Return (X, Y) of the center of cell containing provided text 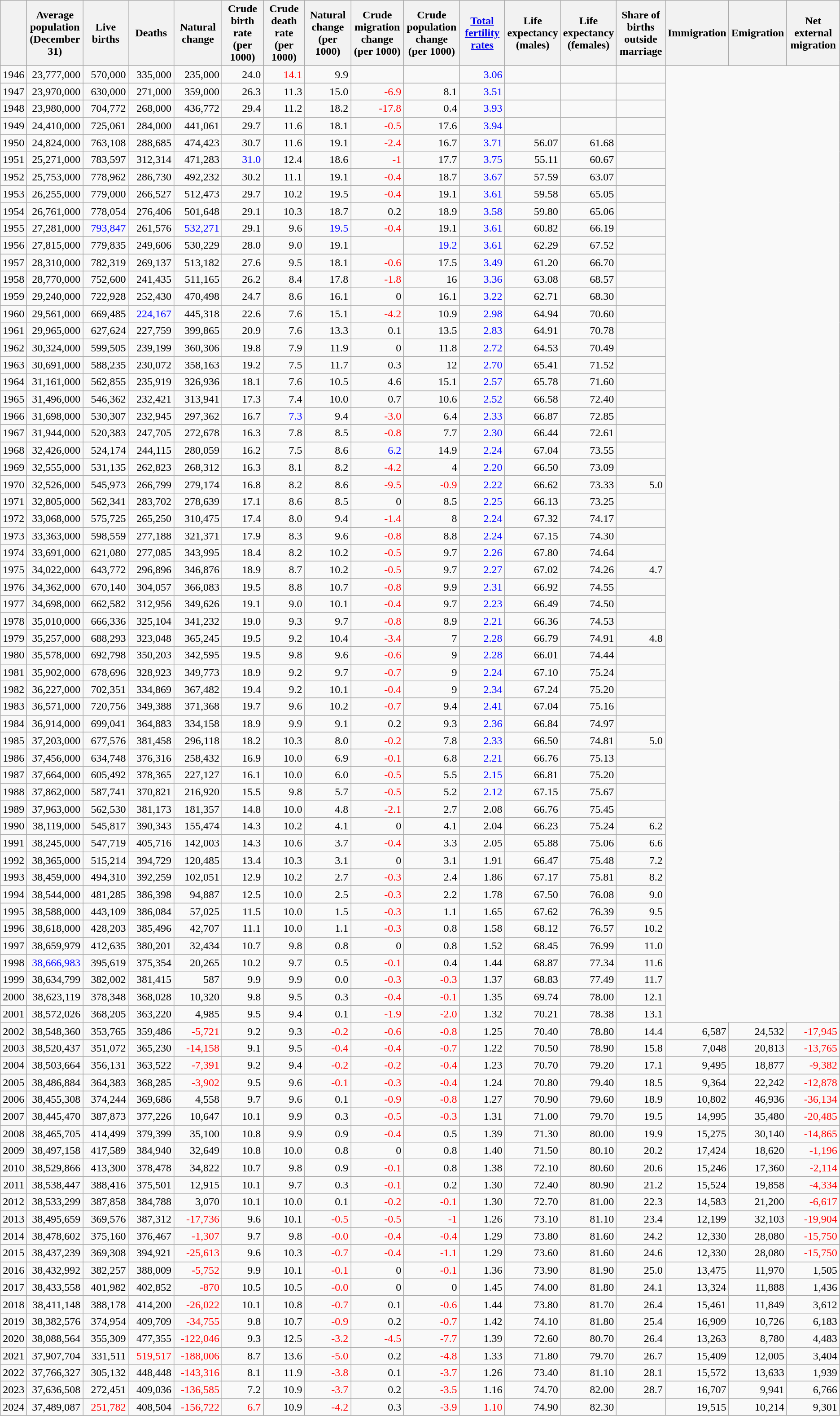
Crude migration change (per 1000) (377, 33)
401,982 (106, 1287)
38,529,866 (55, 1168)
382,257 (106, 1270)
251,782 (106, 1407)
68.87 (533, 963)
272,451 (106, 1390)
312,314 (151, 160)
1952 (13, 177)
2.30 (482, 433)
65.06 (588, 211)
1999 (13, 980)
380,201 (151, 946)
74.91 (588, 638)
9,941 (757, 1390)
378,365 (151, 775)
1978 (13, 621)
18.6 (328, 160)
283,702 (151, 501)
1970 (13, 484)
12,915 (197, 1185)
71.50 (533, 1151)
82.00 (588, 1390)
2.72 (482, 348)
22.6 (242, 314)
2011 (13, 1185)
599,505 (106, 348)
545,817 (106, 826)
75.13 (588, 758)
385,496 (151, 929)
575,725 (106, 518)
80.60 (588, 1168)
19,858 (757, 1185)
1.37 (482, 980)
2019 (13, 1321)
8 (432, 518)
38,659,979 (55, 946)
268,000 (151, 109)
1.35 (482, 997)
720,756 (106, 706)
30.2 (242, 177)
32,103 (757, 1219)
76.57 (588, 929)
3.71 (482, 143)
377,226 (151, 1117)
363,220 (151, 1014)
334,158 (197, 723)
-14,865 (813, 1134)
-2,114 (813, 1168)
280,059 (197, 450)
1994 (13, 894)
Live births (106, 33)
19,515 (697, 1407)
38,245,000 (55, 843)
297,362 (197, 416)
512,473 (197, 194)
2.70 (482, 365)
481,285 (106, 894)
14.8 (242, 809)
3,404 (813, 1356)
13,475 (697, 1270)
387,858 (106, 1202)
35,480 (757, 1117)
80.00 (588, 1134)
32,426,000 (55, 450)
10,726 (757, 1321)
-1.4 (377, 518)
-20,485 (813, 1117)
349,388 (151, 706)
2.05 (482, 843)
76.99 (588, 946)
11.5 (242, 912)
2006 (13, 1100)
7 (432, 638)
394,729 (151, 860)
3,070 (197, 1202)
405,716 (151, 843)
38,588,000 (55, 912)
350,203 (151, 655)
68.30 (588, 297)
77.49 (588, 980)
1971 (13, 501)
2.12 (482, 792)
26.2 (242, 280)
38,437,239 (55, 1253)
25.4 (641, 1321)
1.78 (482, 894)
1.25 (482, 1031)
11.2 (284, 109)
66.23 (533, 826)
3.67 (482, 177)
1988 (13, 792)
3.58 (482, 211)
Natural change (per 1000) (328, 33)
10,647 (197, 1117)
-136,585 (197, 1390)
1976 (13, 587)
Crude birth rate (per 1000) (242, 33)
2.15 (482, 775)
24.6 (641, 1253)
328,923 (151, 672)
1.27 (482, 1100)
310,475 (197, 518)
35,257,000 (55, 638)
6.6 (641, 843)
1950 (13, 143)
73.09 (588, 467)
81.90 (588, 1270)
74.30 (588, 535)
471,283 (197, 160)
26,761,000 (55, 211)
375,160 (106, 1236)
32,649 (197, 1151)
441,061 (197, 126)
276,406 (151, 211)
296,118 (197, 741)
1961 (13, 331)
65.41 (533, 365)
-3.8 (328, 1373)
408,504 (151, 1407)
38,503,664 (55, 1065)
349,773 (197, 672)
409,036 (151, 1390)
477,355 (151, 1338)
-3.5 (432, 1390)
31,944,000 (55, 433)
-14,158 (197, 1048)
1.36 (482, 1270)
15.0 (328, 92)
78.90 (588, 1048)
13,263 (697, 1338)
366,083 (197, 587)
778,054 (106, 211)
67.52 (588, 245)
61.20 (533, 263)
5.2 (432, 792)
1.42 (482, 1321)
2.4 (432, 877)
1982 (13, 689)
399,865 (197, 331)
70.49 (588, 348)
Emigration (757, 33)
6.4 (432, 416)
-4,334 (813, 1185)
10,802 (697, 1100)
38,445,470 (55, 1117)
38,533,299 (55, 1202)
38,465,705 (55, 1134)
-1.9 (377, 1014)
587,741 (106, 792)
448,448 (151, 1373)
35,010,000 (55, 621)
34,022,000 (55, 570)
1.23 (482, 1065)
2.31 (482, 587)
351,072 (106, 1048)
-17,945 (813, 1031)
Natural change (197, 33)
378,478 (151, 1168)
3.22 (482, 297)
120,485 (197, 860)
16,707 (697, 1390)
70.50 (533, 1048)
358,163 (197, 365)
26,255,000 (55, 194)
2023 (13, 1390)
70.90 (533, 1100)
3.49 (482, 263)
36,914,000 (55, 723)
1979 (13, 638)
376,467 (151, 1236)
19.8 (242, 348)
670,140 (106, 587)
37,862,000 (55, 792)
375,501 (151, 1185)
1955 (13, 228)
1972 (13, 518)
17.5 (432, 263)
725,061 (106, 126)
782,319 (106, 263)
1957 (13, 263)
66.79 (533, 638)
-34,755 (197, 1321)
21,200 (757, 1202)
752,600 (106, 280)
142,003 (197, 843)
369,308 (106, 1253)
80.70 (588, 1338)
62.71 (533, 297)
436,772 (197, 109)
28.7 (641, 1390)
30.7 (242, 143)
386,398 (151, 894)
66.49 (533, 604)
70.21 (533, 1014)
387,873 (106, 1117)
1,505 (813, 1270)
38,634,799 (55, 980)
20,813 (757, 1048)
37,636,508 (55, 1390)
342,595 (197, 655)
70.78 (588, 331)
14,995 (697, 1117)
73.10 (533, 1219)
-3.4 (377, 638)
2013 (13, 1219)
34,698,000 (55, 604)
1968 (13, 450)
545,973 (106, 484)
669,485 (106, 314)
66.01 (533, 655)
78.38 (588, 1014)
1990 (13, 826)
3.93 (482, 109)
75.81 (588, 877)
778,962 (106, 177)
73.33 (588, 484)
392,259 (151, 877)
349,626 (197, 604)
65.78 (533, 382)
38,544,000 (55, 894)
36,571,000 (55, 706)
38,618,000 (55, 929)
67.62 (533, 912)
7,048 (697, 1048)
-26,022 (197, 1304)
2010 (13, 1168)
28,310,000 (55, 263)
17.8 (328, 280)
353,765 (106, 1031)
367,482 (197, 689)
325,104 (151, 621)
12.9 (242, 877)
38,459,000 (55, 877)
66.62 (533, 484)
18.4 (242, 553)
37,664,000 (55, 775)
2018 (13, 1304)
30,324,000 (55, 348)
2.20 (482, 467)
1.31 (482, 1117)
34,822 (197, 1168)
73.90 (533, 1270)
81.00 (588, 1202)
374,244 (106, 1100)
2002 (13, 1031)
244,115 (151, 450)
1967 (13, 433)
24.0 (242, 75)
266,799 (151, 484)
305,132 (106, 1373)
73.60 (533, 1253)
699,041 (106, 723)
2.41 (482, 706)
288,685 (151, 143)
492,232 (197, 177)
30,691,000 (55, 365)
17.9 (242, 535)
278,639 (197, 501)
1985 (13, 741)
37,489,087 (55, 1407)
1.24 (482, 1082)
-122,046 (197, 1338)
8.4 (284, 280)
4,483 (813, 1338)
76.39 (588, 912)
63.08 (533, 280)
27.6 (242, 263)
1.16 (482, 1390)
25,753,000 (55, 177)
515,214 (106, 860)
562,341 (106, 501)
409,709 (151, 1321)
63.07 (588, 177)
24.1 (641, 1287)
239,199 (151, 348)
634,748 (106, 758)
70.60 (588, 314)
2.26 (482, 553)
1986 (13, 758)
38,411,148 (55, 1304)
26.3 (242, 92)
15,246 (697, 1168)
402,852 (151, 1287)
519,517 (151, 1356)
68.45 (533, 946)
35,100 (197, 1134)
10.4 (328, 638)
621,080 (106, 553)
-3.0 (377, 416)
1962 (13, 348)
75.48 (588, 860)
65.88 (533, 843)
-1,196 (813, 1151)
-3,902 (197, 1082)
779,835 (106, 245)
-870 (197, 1287)
-156,722 (197, 1407)
227,759 (151, 331)
4 (432, 467)
61.68 (588, 143)
1951 (13, 160)
2012 (13, 1202)
15,572 (697, 1373)
0.7 (377, 399)
530,307 (106, 416)
417,589 (106, 1151)
365,230 (151, 1048)
55.11 (533, 160)
1.45 (482, 1287)
346,876 (197, 570)
1953 (13, 194)
59.58 (533, 194)
-1.1 (432, 1253)
-188,006 (197, 1356)
326,936 (197, 382)
1.38 (482, 1168)
265,250 (151, 518)
16 (432, 280)
2.34 (482, 689)
74.55 (588, 587)
605,492 (106, 775)
216,920 (197, 792)
1991 (13, 843)
56.07 (533, 143)
9,495 (697, 1065)
67.32 (533, 518)
27,815,000 (55, 245)
23.4 (641, 1219)
501,648 (197, 211)
598,559 (106, 535)
11.0 (641, 946)
271,000 (151, 92)
413,300 (106, 1168)
5.7 (328, 792)
74.44 (588, 655)
19.9 (641, 1134)
369,686 (151, 1100)
32,434 (197, 946)
247,705 (151, 433)
Deaths (151, 33)
38,382,576 (55, 1321)
57,025 (197, 912)
2005 (13, 1082)
2.04 (482, 826)
37,456,000 (55, 758)
-17.8 (377, 109)
74.81 (588, 741)
470,498 (197, 297)
35,578,000 (55, 655)
277,188 (151, 535)
14.1 (284, 75)
73.25 (588, 501)
7.9 (284, 348)
11,849 (757, 1304)
258,432 (197, 758)
2024 (13, 1407)
18,877 (757, 1065)
1.33 (482, 1356)
2009 (13, 1151)
Life expectancy (females) (588, 33)
66.81 (533, 775)
6,587 (697, 1031)
6.0 (328, 775)
66.92 (533, 587)
1954 (13, 211)
335,000 (151, 75)
1977 (13, 604)
14.9 (432, 450)
15,409 (697, 1356)
-6,617 (813, 1202)
2016 (13, 1270)
1946 (13, 75)
702,351 (106, 689)
-5,721 (197, 1031)
7.4 (284, 399)
74.90 (533, 1407)
1.10 (482, 1407)
279,174 (197, 484)
6,183 (813, 1321)
722,928 (106, 297)
17.7 (432, 160)
33,691,000 (55, 553)
Average population (December 31) (55, 33)
-6.9 (377, 92)
662,582 (106, 604)
1966 (13, 416)
-4.8 (432, 1356)
227,127 (197, 775)
17.6 (432, 126)
7.3 (284, 416)
414,499 (106, 1134)
494,310 (106, 877)
1947 (13, 92)
78.80 (588, 1031)
15.5 (242, 792)
1993 (13, 877)
474,423 (197, 143)
9,301 (813, 1407)
79.20 (588, 1065)
2.5 (328, 894)
19.7 (242, 706)
16.8 (242, 484)
1.91 (482, 860)
2021 (13, 1356)
Net external migration (813, 33)
-3.2 (328, 1338)
1992 (13, 860)
284,000 (151, 126)
779,000 (106, 194)
4.7 (641, 570)
Share of births outside marriage (641, 33)
64.91 (533, 331)
18.5 (641, 1082)
570,000 (106, 75)
24,824,000 (55, 143)
368,205 (106, 1014)
102,051 (197, 877)
38,548,360 (55, 1031)
360,306 (197, 348)
38,623,119 (55, 997)
334,869 (151, 689)
532,271 (197, 228)
38,478,602 (55, 1236)
384,788 (151, 1202)
376,316 (151, 758)
235,919 (151, 382)
78.00 (588, 997)
79.40 (588, 1082)
364,883 (151, 723)
38,088,564 (55, 1338)
-2.0 (432, 1014)
77.34 (588, 963)
1.86 (482, 877)
2.08 (482, 809)
13.4 (242, 860)
381,173 (151, 809)
1989 (13, 809)
378,348 (106, 997)
387,312 (151, 1219)
793,847 (106, 228)
2004 (13, 1065)
10,320 (197, 997)
23,980,000 (55, 109)
Life expectancy (males) (533, 33)
10,214 (757, 1407)
1.52 (482, 946)
368,285 (151, 1082)
79.60 (588, 1100)
688,293 (106, 638)
3.51 (482, 92)
2001 (13, 1014)
388,009 (151, 1270)
32,555,000 (55, 467)
12 (432, 365)
3,612 (813, 1304)
-13,765 (813, 1048)
1958 (13, 280)
386,084 (151, 912)
42,707 (197, 929)
2.98 (482, 314)
13,324 (697, 1287)
546,362 (106, 399)
252,430 (151, 297)
76.08 (588, 894)
64.53 (533, 348)
38,432,992 (55, 1270)
-36,134 (813, 1100)
370,821 (151, 792)
381,415 (151, 980)
82.30 (588, 1407)
1.40 (482, 1151)
2.36 (482, 723)
46,936 (757, 1100)
37,766,327 (55, 1373)
68.83 (533, 980)
65.05 (588, 194)
66.47 (533, 860)
-4.5 (377, 1338)
33,068,000 (55, 518)
71.60 (588, 382)
66.36 (533, 621)
2.2 (432, 894)
8.3 (284, 535)
67.10 (533, 672)
355,309 (106, 1338)
1.32 (482, 1014)
547,719 (106, 843)
19.4 (242, 689)
-5,752 (197, 1270)
26.7 (641, 1356)
-17,736 (197, 1219)
80.90 (588, 1185)
74.53 (588, 621)
94,887 (197, 894)
-7,391 (197, 1065)
60.82 (533, 228)
395,619 (106, 963)
2.83 (482, 331)
24.7 (242, 297)
268,312 (197, 467)
3.36 (482, 280)
379,399 (151, 1134)
388,416 (106, 1185)
277,085 (151, 553)
29,240,000 (55, 297)
6.9 (328, 758)
12.1 (641, 997)
369,576 (106, 1219)
2022 (13, 1373)
35,902,000 (55, 672)
17.3 (242, 399)
73.40 (533, 1373)
38,497,158 (55, 1151)
18,620 (757, 1151)
394,921 (151, 1253)
2008 (13, 1134)
16.2 (242, 450)
678,696 (106, 672)
331,511 (106, 1356)
262,823 (151, 467)
181,357 (197, 809)
17.4 (242, 518)
74.00 (533, 1287)
38,572,026 (55, 1014)
71.00 (533, 1117)
1,436 (813, 1287)
588,235 (106, 365)
232,421 (151, 399)
Crude population change (per 1000) (432, 33)
783,597 (106, 160)
381,458 (151, 741)
1981 (13, 672)
363,522 (151, 1065)
630,000 (106, 92)
67.80 (533, 553)
4.6 (377, 382)
38,455,308 (55, 1100)
313,941 (197, 399)
71.80 (533, 1356)
66.70 (588, 263)
59.80 (533, 211)
1975 (13, 570)
14,583 (697, 1202)
29,561,000 (55, 314)
6,766 (813, 1390)
1964 (13, 382)
-9,382 (813, 1065)
24.2 (641, 1236)
38,666,983 (55, 963)
25.0 (641, 1270)
68.57 (588, 280)
38,495,659 (55, 1219)
2015 (13, 1253)
1.58 (482, 929)
38,520,437 (55, 1048)
16,909 (697, 1321)
70.40 (533, 1031)
75.06 (588, 843)
374,954 (106, 1321)
365,245 (197, 638)
28.0 (242, 245)
12,199 (697, 1219)
38,365,000 (55, 860)
8,780 (757, 1338)
-3.9 (432, 1407)
1948 (13, 109)
20.6 (641, 1168)
414,200 (151, 1304)
-1,307 (197, 1236)
1.5 (328, 912)
22.3 (641, 1202)
704,772 (106, 109)
62.29 (533, 245)
272,678 (197, 433)
1980 (13, 655)
19.0 (242, 621)
37,907,704 (55, 1356)
4,558 (197, 1100)
3.7 (328, 843)
241,435 (151, 280)
11.3 (284, 92)
1959 (13, 297)
375,354 (151, 963)
31.0 (242, 160)
7.7 (432, 433)
443,109 (106, 912)
1965 (13, 399)
249,606 (151, 245)
1,939 (813, 1373)
412,635 (106, 946)
531,135 (106, 467)
71.52 (588, 365)
382,002 (106, 980)
24,532 (757, 1031)
15,275 (697, 1134)
31,161,000 (55, 382)
2000 (13, 997)
80.10 (588, 1151)
16.9 (242, 758)
66.58 (533, 399)
3.75 (482, 160)
20,265 (197, 963)
343,995 (197, 553)
74.97 (588, 723)
74.70 (533, 1390)
1995 (13, 912)
261,576 (151, 228)
-12,878 (813, 1082)
13.3 (328, 331)
72.85 (588, 416)
72.10 (533, 1168)
9,364 (697, 1082)
3.3 (432, 843)
8.9 (432, 621)
38,119,000 (55, 826)
29,965,000 (55, 331)
3.94 (482, 126)
38,486,884 (55, 1082)
34,362,000 (55, 587)
5.5 (432, 775)
562,530 (106, 809)
235,000 (197, 75)
1973 (13, 535)
68.12 (533, 929)
67.02 (533, 570)
428,203 (106, 929)
-2.1 (377, 809)
31,698,000 (55, 416)
2.27 (482, 570)
60.67 (588, 160)
2.25 (482, 501)
-1.8 (377, 280)
11.8 (432, 348)
37,963,000 (55, 809)
2017 (13, 1287)
-2.4 (377, 143)
1998 (13, 963)
72.60 (533, 1338)
304,057 (151, 587)
1.65 (482, 912)
32,526,000 (55, 484)
312,956 (151, 604)
71.30 (533, 1134)
1984 (13, 723)
4,985 (197, 1014)
286,730 (151, 177)
Total fertility rates (482, 33)
15.8 (641, 1048)
1996 (13, 929)
677,576 (106, 741)
6.8 (432, 758)
359,000 (197, 92)
22,242 (757, 1082)
511,165 (197, 280)
70.80 (533, 1082)
1974 (13, 553)
23,777,000 (55, 75)
1.22 (482, 1048)
562,855 (106, 382)
2.52 (482, 399)
1963 (13, 365)
13,633 (757, 1373)
66.44 (533, 433)
-5.0 (328, 1356)
27,281,000 (55, 228)
364,383 (106, 1082)
36,227,000 (55, 689)
356,131 (106, 1065)
74.26 (588, 570)
371,368 (197, 706)
81.70 (588, 1304)
1949 (13, 126)
587 (197, 980)
57.59 (533, 177)
66.13 (533, 501)
74.64 (588, 553)
530,229 (197, 245)
17,360 (757, 1168)
520,383 (106, 433)
-19,904 (813, 1219)
75.45 (588, 809)
2.22 (482, 484)
1960 (13, 314)
74.17 (588, 518)
230,072 (151, 365)
14.4 (641, 1031)
66.87 (533, 416)
73.55 (588, 450)
359,486 (151, 1031)
67.24 (533, 689)
29.4 (242, 109)
763,108 (106, 143)
32,805,000 (55, 501)
384,940 (151, 1151)
388,178 (106, 1304)
368,028 (151, 997)
20.9 (242, 331)
70.70 (533, 1065)
1997 (13, 946)
692,798 (106, 655)
Immigration (697, 33)
12.4 (284, 160)
-7.7 (432, 1338)
232,945 (151, 416)
2014 (13, 1236)
269,137 (151, 263)
64.94 (533, 314)
2007 (13, 1117)
Crude death rate (per 1000) (284, 33)
1956 (13, 245)
2003 (13, 1048)
524,174 (106, 450)
67.17 (533, 877)
13.6 (284, 1356)
21.2 (641, 1185)
72.70 (533, 1202)
1969 (13, 467)
2.23 (482, 604)
0.0 (328, 980)
38,433,558 (55, 1287)
28.1 (641, 1373)
1983 (13, 706)
33,363,000 (55, 535)
74.10 (533, 1321)
445,318 (197, 314)
513,182 (197, 263)
296,896 (151, 570)
20.2 (641, 1151)
666,336 (106, 621)
11,888 (757, 1287)
75.67 (588, 792)
30,140 (757, 1134)
67.50 (533, 894)
66.84 (533, 723)
74.50 (588, 604)
75.16 (588, 706)
72.61 (588, 433)
12,005 (757, 1356)
25,271,000 (55, 160)
69.74 (533, 997)
24,410,000 (55, 126)
66.19 (588, 228)
6.7 (242, 1407)
-25,613 (197, 1253)
11,970 (757, 1270)
341,232 (197, 621)
1987 (13, 775)
321,371 (197, 535)
17,424 (697, 1151)
3.06 (482, 75)
15,461 (697, 1304)
224,167 (151, 314)
627,624 (106, 331)
28,770,000 (55, 280)
323,048 (151, 638)
643,772 (106, 570)
2.57 (482, 382)
155,474 (197, 826)
266,527 (151, 194)
15,524 (697, 1185)
23,970,000 (55, 92)
2020 (13, 1338)
13.1 (641, 1014)
31,496,000 (55, 399)
38,538,447 (55, 1185)
13.5 (432, 331)
-9.5 (377, 484)
-143,316 (197, 1373)
37,203,000 (55, 741)
390,343 (151, 826)
